Pinpoint the cell where the given text exists, returning its [X, Y] midpoint coordinate. 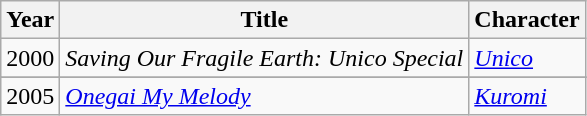
Unico [527, 58]
Title [264, 20]
2000 [30, 58]
Onegai My Melody [264, 96]
Saving Our Fragile Earth: Unico Special [264, 58]
Character [527, 20]
Year [30, 20]
2005 [30, 96]
Kuromi [527, 96]
